Search for the cell housing the specified text and yield its (X, Y) center coordinate. 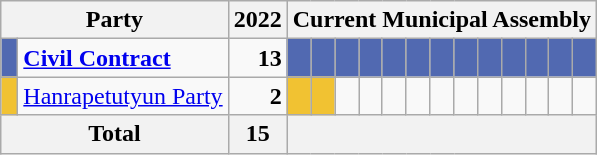
2022 (258, 20)
Civil Contract (123, 58)
Hanrapetutyun Party (123, 96)
Current Municipal Assembly (442, 20)
2 (258, 96)
Total (114, 134)
13 (258, 58)
15 (258, 134)
Party (114, 20)
